Determine the (X, Y) coordinate at the center of the cell enclosing the given text.  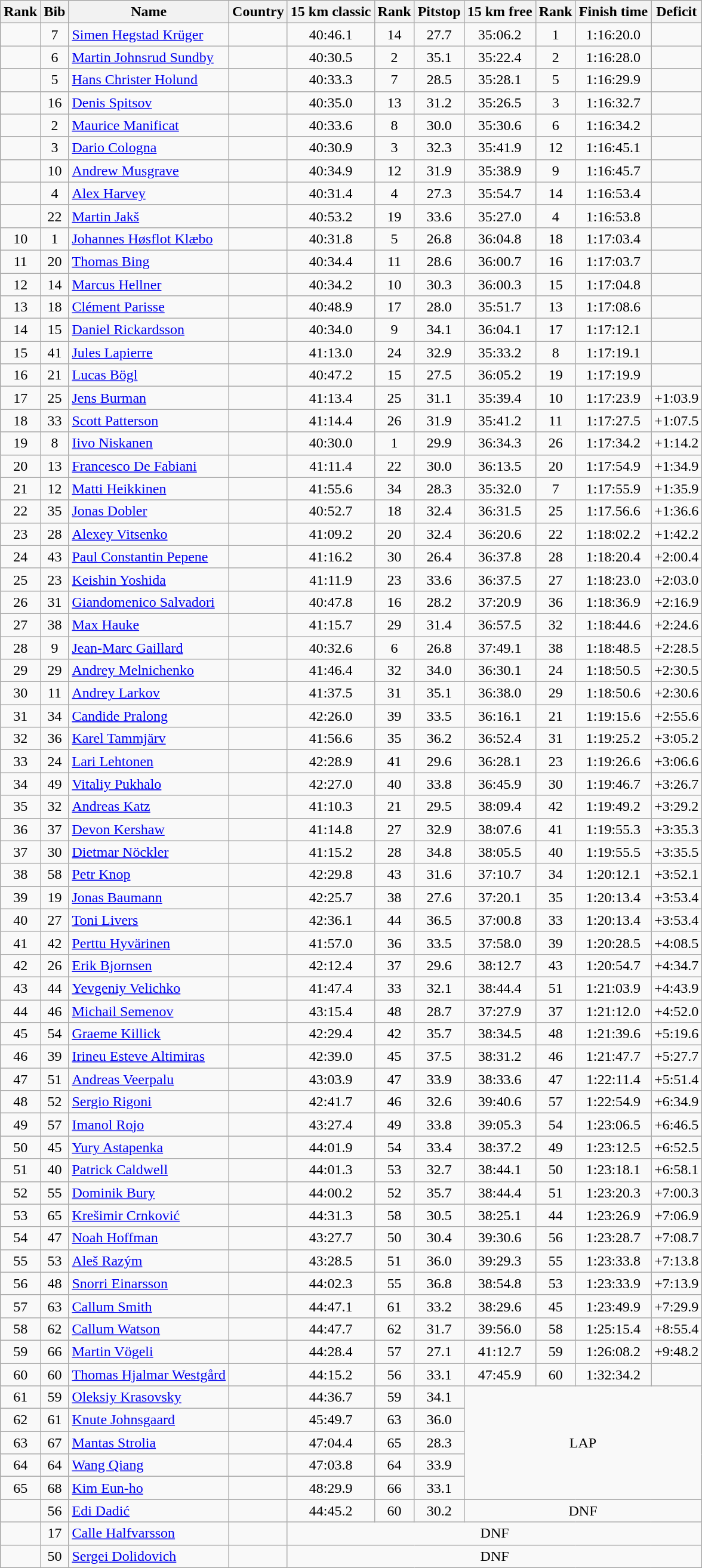
1:19:15.6 (613, 716)
36:45.9 (500, 784)
Thomas Hjalmar Westgård (149, 1374)
Simen Hegstad Krüger (149, 35)
+2:30.5 (677, 671)
+5:27.7 (677, 1057)
Alexey Vitsenko (149, 534)
41:47.4 (331, 988)
38:25.1 (500, 1215)
1:16:34.2 (613, 125)
+6:58.1 (677, 1170)
40:34.2 (331, 285)
+4:52.0 (677, 1011)
+7:29.9 (677, 1306)
27.5 (439, 375)
+2:00.4 (677, 557)
38:29.6 (500, 1306)
1:16:29.9 (613, 80)
35:38.9 (500, 171)
15 km free (500, 12)
Clément Parisse (149, 307)
Michail Semenov (149, 1011)
36:38.0 (500, 693)
28.5 (439, 80)
+6:46.5 (677, 1125)
41:14.4 (331, 421)
32.1 (439, 988)
35:06.2 (500, 35)
+3:06.6 (677, 761)
Knute Johnsgaard (149, 1420)
1:18:20.4 (613, 557)
39:30.6 (500, 1238)
41:16.2 (331, 557)
Jonas Dobler (149, 511)
1:17:04.8 (613, 285)
40:30.0 (331, 443)
39:29.3 (500, 1261)
30.4 (439, 1238)
1:17:08.6 (613, 307)
Sergio Rigoni (149, 1102)
44:15.2 (331, 1374)
36:57.5 (500, 625)
44:47.1 (331, 1306)
+1:42.2 (677, 534)
Andreas Veerpalu (149, 1079)
32.3 (439, 148)
42:26.0 (331, 716)
Name (149, 12)
47:03.8 (331, 1465)
1:16:20.0 (613, 35)
Martin Vögeli (149, 1351)
1:17:34.2 (613, 443)
1:18:02.2 (613, 534)
+3:35.3 (677, 829)
35:33.2 (500, 353)
1:22:11.4 (613, 1079)
28.2 (439, 602)
42:39.0 (331, 1057)
41:11.9 (331, 579)
Patrick Caldwell (149, 1170)
40:31.4 (331, 193)
+3:35.5 (677, 852)
28.0 (439, 307)
40:32.6 (331, 647)
31.7 (439, 1329)
Irineu Esteve Altimiras (149, 1057)
1:17:19.9 (613, 375)
45:49.7 (331, 1420)
40:53.2 (331, 216)
39:56.0 (500, 1329)
+4:43.9 (677, 988)
27.6 (439, 897)
41:57.0 (331, 943)
35:28.1 (500, 80)
Mantas Strolia (149, 1443)
42:28.9 (331, 761)
34.0 (439, 671)
38:12.7 (500, 965)
38:09.4 (500, 807)
37:00.8 (500, 920)
43:03.9 (331, 1079)
26.4 (439, 557)
41:13.4 (331, 398)
Jonas Baumann (149, 897)
Keishin Yoshida (149, 579)
+2:16.9 (677, 602)
1:23:06.5 (613, 1125)
1:20:54.7 (613, 965)
27.7 (439, 35)
35:30.6 (500, 125)
39:05.3 (500, 1125)
47:04.4 (331, 1443)
35:54.7 (500, 193)
1:17:03.7 (613, 261)
Jens Burman (149, 398)
40:34.0 (331, 330)
47:45.9 (500, 1374)
36:52.4 (500, 739)
Maurice Manificat (149, 125)
1:23:49.9 (613, 1306)
34.8 (439, 852)
Lucas Bögl (149, 375)
+2:55.6 (677, 716)
30.5 (439, 1215)
Pitstop (439, 12)
1:18:23.0 (613, 579)
Francesco De Fabiani (149, 466)
Daniel Rickardsson (149, 330)
Yury Astapenka (149, 1147)
35:22.4 (500, 57)
Giandomenico Salvadori (149, 602)
Snorri Einarsson (149, 1283)
1:21:39.6 (613, 1034)
Martin Johnsrud Sundby (149, 57)
1:17:27.5 (613, 421)
1:23:33.9 (613, 1283)
1:19:26.6 (613, 761)
38:31.2 (500, 1057)
1:23:33.8 (613, 1261)
+4:34.7 (677, 965)
40:33.6 (331, 125)
39:40.6 (500, 1102)
+3:52.1 (677, 875)
41:37.5 (331, 693)
+6:34.9 (677, 1102)
33.4 (439, 1147)
1:23:18.1 (613, 1170)
Petr Knop (149, 875)
+5:19.6 (677, 1034)
36:20.6 (500, 534)
+2:28.5 (677, 647)
41:15.2 (331, 852)
Johannes Høsflot Klæbo (149, 239)
1:20:28.5 (613, 943)
Dario Cologna (149, 148)
44:00.2 (331, 1193)
Toni Livers (149, 920)
1:19:55.3 (613, 829)
67 (55, 1443)
36.5 (439, 920)
1:16:53.8 (613, 216)
Alex Harvey (149, 193)
Andrew Musgrave (149, 171)
1:17:12.1 (613, 330)
1:19:46.7 (613, 784)
43:27.4 (331, 1125)
31.4 (439, 625)
1:18:50.5 (613, 671)
Iivo Niskanen (149, 443)
42:27.0 (331, 784)
42:29.4 (331, 1034)
1:16:28.0 (613, 57)
41:55.6 (331, 489)
+7:13.9 (677, 1283)
Hans Christer Holund (149, 80)
41:12.7 (500, 1351)
41:46.4 (331, 671)
1:21:47.7 (613, 1057)
35:26.5 (500, 103)
Andrey Melnichenko (149, 671)
36:31.5 (500, 511)
1:17:19.1 (613, 353)
38:54.8 (500, 1283)
27.3 (439, 193)
+6:52.5 (677, 1147)
Aleš Razým (149, 1261)
43:27.7 (331, 1238)
Noah Hoffman (149, 1238)
37:10.7 (500, 875)
Scott Patterson (149, 421)
28.7 (439, 1011)
40:47.2 (331, 375)
40:47.8 (331, 602)
29.5 (439, 807)
32.7 (439, 1170)
Thomas Bing (149, 261)
Devon Kershaw (149, 829)
43:28.5 (331, 1261)
37:58.0 (500, 943)
40:34.4 (331, 261)
+1:36.6 (677, 511)
Andrey Larkov (149, 693)
38:37.2 (500, 1147)
Jean-Marc Gaillard (149, 647)
35:41.2 (500, 421)
40:33.3 (331, 80)
27.1 (439, 1351)
68 (55, 1488)
Dietmar Nöckler (149, 852)
1:18:44.6 (613, 625)
+1:35.9 (677, 489)
40:31.8 (331, 239)
Denis Spitsov (149, 103)
36:00.3 (500, 285)
41:56.6 (331, 739)
1:19:25.2 (613, 739)
+7:08.7 (677, 1238)
42:41.7 (331, 1102)
Paul Constantin Pepene (149, 557)
Krešimir Crnković (149, 1215)
1:17:54.9 (613, 466)
1:32:34.2 (613, 1374)
36:04.8 (500, 239)
38:05.5 (500, 852)
1:21:12.0 (613, 1011)
37:20.9 (500, 602)
36:00.7 (500, 261)
Oleksiy Krasovsky (149, 1397)
Country (258, 12)
+3:26.7 (677, 784)
38:44.1 (500, 1170)
44:02.3 (331, 1283)
36:13.5 (500, 466)
40:35.0 (331, 103)
31.2 (439, 103)
36:05.2 (500, 375)
44:31.3 (331, 1215)
Sergei Dolidovich (149, 1556)
30.3 (439, 285)
44:47.7 (331, 1329)
Perttu Hyvärinen (149, 943)
31.1 (439, 398)
Edi Dadić (149, 1511)
37.5 (439, 1057)
35:32.0 (500, 489)
29.9 (439, 443)
40:30.9 (331, 148)
1:20:12.1 (613, 875)
1:21:03.9 (613, 988)
LAP (583, 1443)
1:23:20.3 (613, 1193)
41:13.0 (331, 353)
1:18:36.9 (613, 602)
+2:24.6 (677, 625)
+7:00.3 (677, 1193)
28.6 (439, 261)
Lari Lehtonen (149, 761)
31.6 (439, 875)
38:33.6 (500, 1079)
42:29.8 (331, 875)
44:36.7 (331, 1397)
40:30.5 (331, 57)
Candide Pralong (149, 716)
36.2 (439, 739)
41:10.3 (331, 807)
42:25.7 (331, 897)
36:04.1 (500, 330)
30.2 (439, 1511)
35:39.4 (500, 398)
Andreas Katz (149, 807)
Karel Tammjärv (149, 739)
44:01.9 (331, 1147)
1:17:23.9 (613, 398)
43:15.4 (331, 1011)
+4:08.5 (677, 943)
40:34.9 (331, 171)
Vitaliy Pukhalo (149, 784)
44:01.3 (331, 1170)
Marcus Hellner (149, 285)
37:20.1 (500, 897)
48:29.9 (331, 1488)
36:16.1 (500, 716)
1:23:12.5 (613, 1147)
35:27.0 (500, 216)
1:16:53.4 (613, 193)
1:25:15.4 (613, 1329)
+2:03.0 (677, 579)
1:17:55.9 (613, 489)
+5:51.4 (677, 1079)
Erik Bjornsen (149, 965)
1:17.56.6 (613, 511)
32.6 (439, 1102)
Jules Lapierre (149, 353)
Calle Halfvarsson (149, 1533)
1:23:28.7 (613, 1238)
38:07.6 (500, 829)
+7:13.8 (677, 1261)
44:45.2 (331, 1511)
Finish time (613, 12)
41:15.7 (331, 625)
40:46.1 (331, 35)
40:52.7 (331, 511)
+9:48.2 (677, 1351)
1:16:45.1 (613, 148)
Bib (55, 12)
Graeme Killick (149, 1034)
+1:07.5 (677, 421)
36:28.1 (500, 761)
35:41.9 (500, 148)
36:37.8 (500, 557)
Max Hauke (149, 625)
41:11.4 (331, 466)
+8:55.4 (677, 1329)
1:19:49.2 (613, 807)
Callum Smith (149, 1306)
41:09.2 (331, 534)
+3:29.2 (677, 807)
+3:05.2 (677, 739)
Callum Watson (149, 1329)
1:17:03.4 (613, 239)
42:12.4 (331, 965)
42:36.1 (331, 920)
Matti Heikkinen (149, 489)
41:14.8 (331, 829)
1:16:45.7 (613, 171)
40:48.9 (331, 307)
+2:30.6 (677, 693)
36:30.1 (500, 671)
1:23:26.9 (613, 1215)
+1:14.2 (677, 443)
Yevgeniy Velichko (149, 988)
Kim Eun-ho (149, 1488)
+1:34.9 (677, 466)
36.8 (439, 1283)
+1:03.9 (677, 398)
1:16:32.7 (613, 103)
1:18:50.6 (613, 693)
1:18:48.5 (613, 647)
38:34.5 (500, 1034)
1:19:55.5 (613, 852)
Martin Jakš (149, 216)
15 km classic (331, 12)
33.2 (439, 1306)
1:26:08.2 (613, 1351)
37:49.1 (500, 647)
37:27.9 (500, 1011)
Dominik Bury (149, 1193)
Deficit (677, 12)
1:22:54.9 (613, 1102)
35:51.7 (500, 307)
44:28.4 (331, 1351)
36:34.3 (500, 443)
Imanol Rojo (149, 1125)
36:37.5 (500, 579)
Wang Qiang (149, 1465)
+7:06.9 (677, 1215)
